Return (x, y) of the center of cell containing provided text 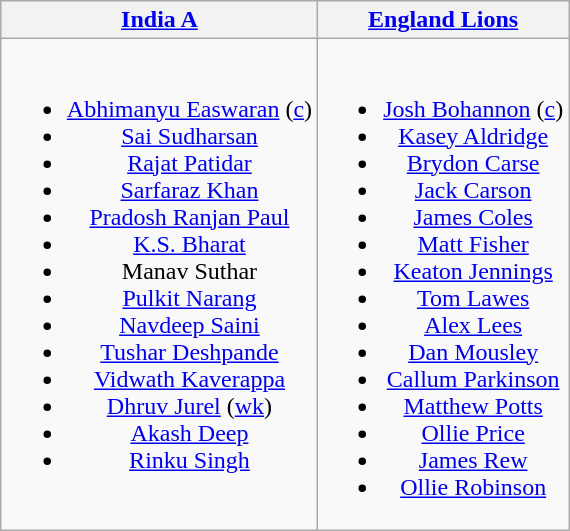
England Lions (444, 20)
India A (159, 20)
